Return the [x, y] coordinate for the center point of the cell that contains the specified text.  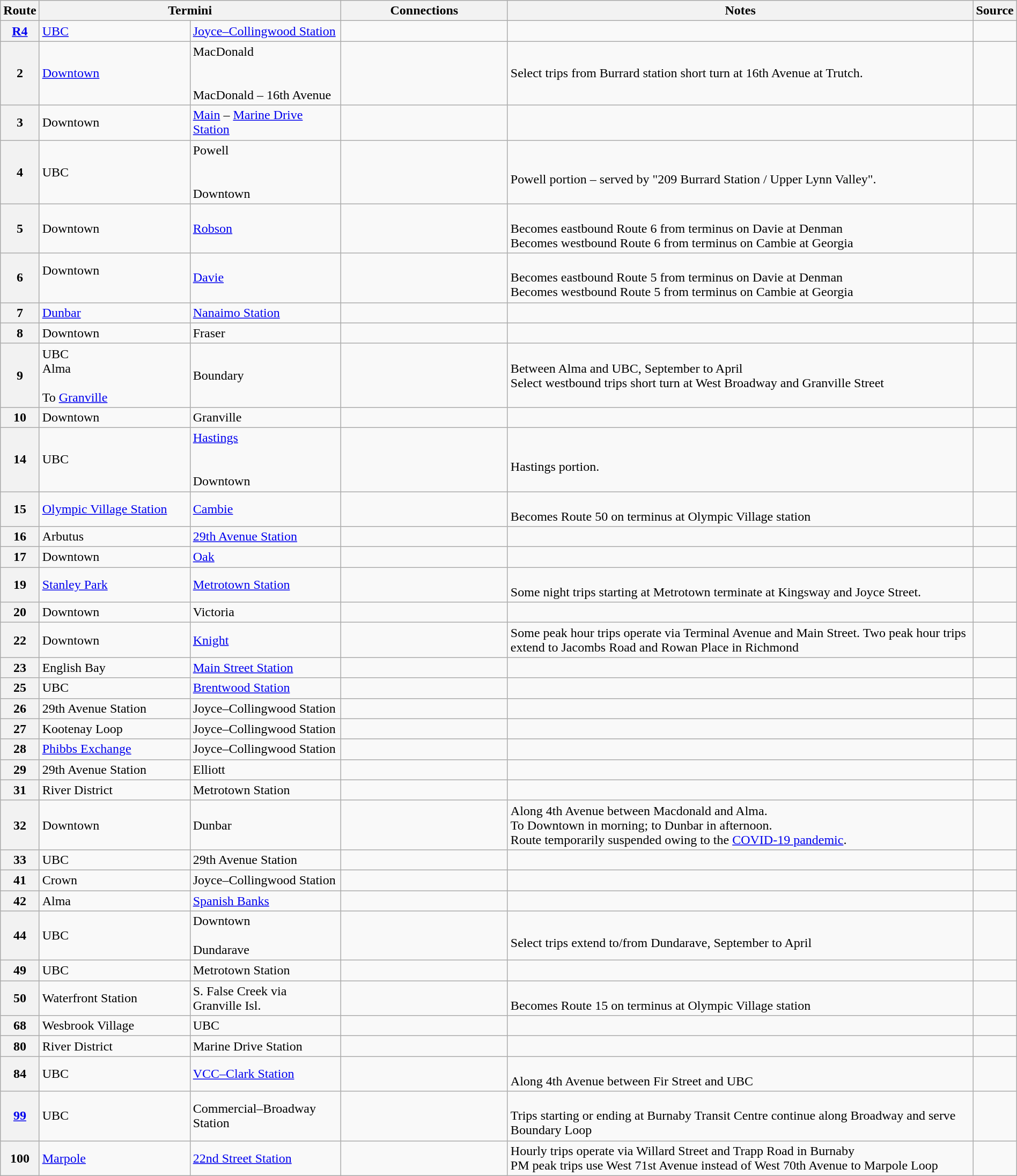
Alma [115, 900]
Becomes Route 50 on terminus at Olympic Village station [740, 508]
9 [20, 375]
Main – Marine Drive Station [265, 122]
7 [20, 313]
50 [20, 999]
Phibbs Exchange [115, 749]
Davie [265, 278]
Oak [265, 557]
Some peak hour trips operate via Terminal Avenue and Main Street. Two peak hour trips extend to Jacombs Road and Rowan Place in Richmond [740, 640]
41 [20, 880]
S. False Creek via Granville Isl. [265, 999]
Stanley Park [115, 585]
HastingsDowntown [265, 459]
14 [20, 459]
Route [20, 11]
22nd Street Station [265, 1158]
33 [20, 860]
PowellDowntown [265, 172]
Victoria [265, 612]
Main Street Station [265, 668]
Select trips from Burrard station short turn at 16th Avenue at Trutch. [740, 73]
Marpole [115, 1158]
Cambie [265, 508]
Becomes Route 15 on terminus at Olympic Village station [740, 999]
49 [20, 971]
17 [20, 557]
Hastings portion. [740, 459]
5 [20, 228]
Waterfront Station [115, 999]
Source [994, 11]
Elliott [265, 770]
23 [20, 668]
44 [20, 936]
Granville [265, 417]
26 [20, 708]
99 [20, 1116]
Becomes eastbound Route 6 from terminus on Davie at DenmanBecomes westbound Route 6 from terminus on Cambie at Georgia [740, 228]
16 [20, 537]
VCC–Clark Station [265, 1074]
UBCAlmaTo Granville [115, 375]
Downtown Dundarave [265, 936]
MacDonaldMacDonald – 16th Avenue [265, 73]
31 [20, 790]
Arbutus [115, 537]
22 [20, 640]
Nanaimo Station [265, 313]
Hourly trips operate via Willard Street and Trapp Road in BurnabyPM peak trips use West 71st Avenue instead of West 70th Avenue to Marpole Loop [740, 1158]
Becomes eastbound Route 5 from terminus on Davie at DenmanBecomes westbound Route 5 from terminus on Cambie at Georgia [740, 278]
Kootenay Loop [115, 729]
Knight [265, 640]
Wesbrook Village [115, 1026]
Powell portion – served by "209 Burrard Station / Upper Lynn Valley". [740, 172]
Along 4th Avenue between Fir Street and UBC [740, 1074]
19 [20, 585]
20 [20, 612]
Fraser [265, 333]
Robson [265, 228]
3 [20, 122]
42 [20, 900]
Some night trips starting at Metrotown terminate at Kingsway and Joyce Street. [740, 585]
Trips starting or ending at Burnaby Transit Centre continue along Broadway and serve Boundary Loop [740, 1116]
8 [20, 333]
100 [20, 1158]
68 [20, 1026]
Between Alma and UBC, September to AprilSelect westbound trips short turn at West Broadway and Granville Street [740, 375]
27 [20, 729]
Termini [190, 11]
Boundary [265, 375]
32 [20, 825]
25 [20, 688]
2 [20, 73]
10 [20, 417]
Marine Drive Station [265, 1046]
6 [20, 278]
29 [20, 770]
Commercial–Broadway Station [265, 1116]
4 [20, 172]
84 [20, 1074]
Crown [115, 880]
Brentwood Station [265, 688]
R4 [20, 31]
English Bay [115, 668]
80 [20, 1046]
Connections [424, 11]
28 [20, 749]
Select trips extend to/from Dundarave, September to April [740, 936]
Spanish Banks [265, 900]
Olympic Village Station [115, 508]
Notes [740, 11]
15 [20, 508]
